Search for the cell housing the specified text and yield its (X, Y) center coordinate. 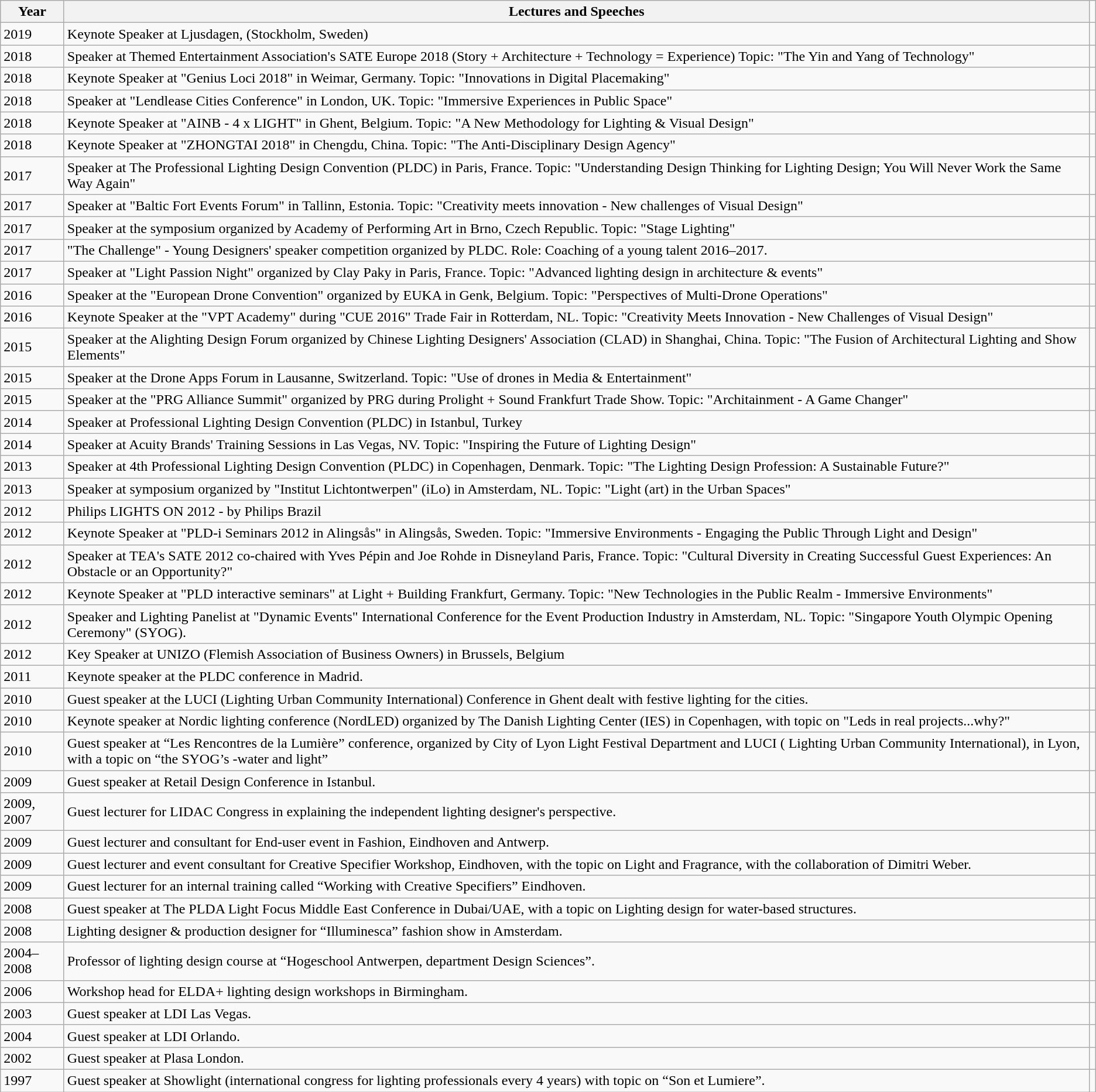
Professor of lighting design course at “Hogeschool Antwerpen, department Design Sciences”. (576, 961)
2002 (33, 1058)
Year (33, 12)
Speaker at symposium organized by "Institut Lichtontwerpen" (iLo) in Amsterdam, NL. Topic: "Light (art) in the Urban Spaces" (576, 489)
Speaker at "Lendlease Cities Conference" in London, UK. Topic: "Immersive Experiences in Public Space" (576, 101)
Guest speaker at Plasa London. (576, 1058)
Speaker at the "European Drone Convention" organized by EUKA in Genk, Belgium. Topic: "Perspectives of Multi-Drone Operations" (576, 295)
2003 (33, 1014)
Speaker at the Drone Apps Forum in Lausanne, Switzerland. Topic: "Use of drones in Media & Entertainment" (576, 378)
Speaker at the symposium organized by Academy of Performing Art in Brno, Czech Republic. Topic: "Stage Lighting" (576, 228)
Guest speaker at LDI Las Vegas. (576, 1014)
2011 (33, 676)
2004–2008 (33, 961)
2004 (33, 1036)
1997 (33, 1080)
Guest speaker at The PLDA Light Focus Middle East Conference in Dubai/UAE, with a topic on Lighting design for water-based structures. (576, 909)
Speaker at 4th Professional Lighting Design Convention (PLDC) in Copenhagen, Denmark. Topic: "The Lighting Design Profession: A Sustainable Future?" (576, 467)
Speaker at Acuity Brands' Training Sessions in Las Vegas, NV. Topic: "Inspiring the Future of Lighting Design" (576, 444)
Guest speaker at LDI Orlando. (576, 1036)
Guest speaker at the LUCI (Lighting Urban Community International) Conference in Ghent dealt with festive lighting for the cities. (576, 699)
Speaker at Professional Lighting Design Convention (PLDC) in Istanbul, Turkey (576, 422)
Guest lecturer and consultant for End-user event in Fashion, Eindhoven and Antwerp. (576, 842)
Speaker at "Light Passion Night" organized by Clay Paky in Paris, France. Topic: "Advanced lighting design in architecture & events" (576, 272)
Guest lecturer for LIDAC Congress in explaining the independent lighting designer's perspective. (576, 812)
Guest speaker at Showlight (international congress for lighting professionals every 4 years) with topic on “Son et Lumiere”. (576, 1080)
Speaker at the "PRG Alliance Summit" organized by PRG during Prolight + Sound Frankfurt Trade Show. Topic: "Architainment - A Game Changer" (576, 400)
Key Speaker at UNIZO (Flemish Association of Business Owners) in Brussels, Belgium (576, 654)
Lectures and Speeches (576, 12)
2009, 2007 (33, 812)
2019 (33, 34)
Philips LIGHTS ON 2012 - by Philips Brazil (576, 511)
Lighting designer & production designer for “Illuminesca” fashion show in Amsterdam. (576, 931)
Keynote Speaker at "AINB - 4 x LIGHT" in Ghent, Belgium. Topic: "A New Methodology for Lighting & Visual Design" (576, 123)
Workshop head for ELDA+ lighting design workshops in Birmingham. (576, 991)
Keynote Speaker at Ljusdagen, (Stockholm, Sweden) (576, 34)
Keynote Speaker at "ZHONGTAI 2018" in Chengdu, China. Topic: "The Anti-Disciplinary Design Agency" (576, 145)
Keynote speaker at the PLDC conference in Madrid. (576, 676)
Speaker at "Baltic Fort Events Forum" in Tallinn, Estonia. Topic: "Creativity meets innovation - New challenges of Visual Design" (576, 206)
2006 (33, 991)
"The Challenge" - Young Designers' speaker competition organized by PLDC. Role: Coaching of a young talent 2016–2017. (576, 250)
Guest lecturer for an internal training called “Working with Creative Specifiers” Eindhoven. (576, 886)
Guest speaker at Retail Design Conference in Istanbul. (576, 782)
Keynote Speaker at "Genius Loci 2018" in Weimar, Germany. Topic: "Innovations in Digital Placemaking" (576, 78)
